Pinpoint the cell where the given text exists, returning its [x, y] midpoint coordinate. 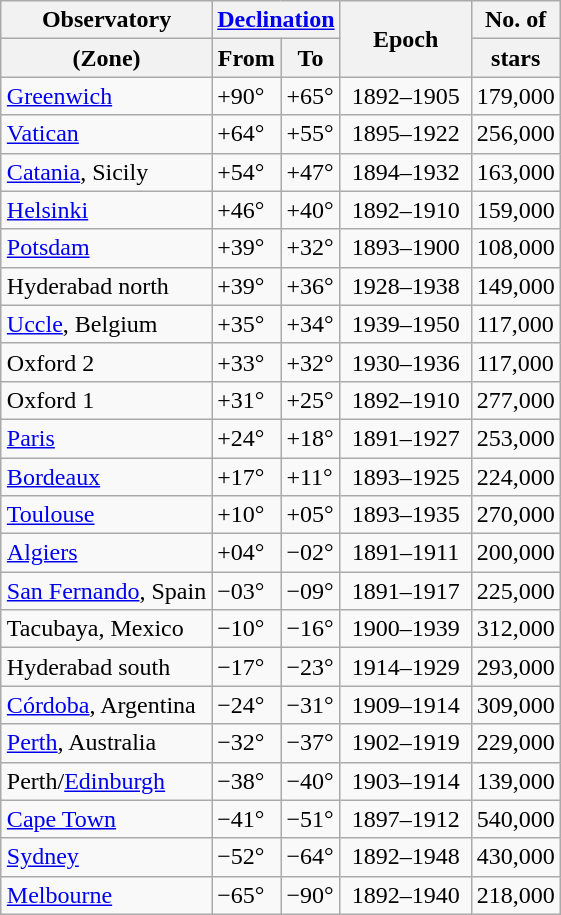
Uccle, Belgium [106, 324]
Oxford 1 [106, 400]
Helsinki [106, 210]
Perth, Australia [106, 743]
+54° [246, 172]
1928–1938 [406, 286]
Greenwich [106, 96]
(Zone) [106, 58]
Hyderabad north [106, 286]
1914–1929 [406, 667]
1902–1919 [406, 743]
−17° [246, 667]
Hyderabad south [106, 667]
1891–1917 [406, 591]
Sydney [106, 857]
+33° [246, 362]
Observatory [106, 20]
309,000 [516, 705]
−37° [310, 743]
253,000 [516, 438]
+65° [310, 96]
−02° [310, 553]
1891–1911 [406, 553]
1909–1914 [406, 705]
293,000 [516, 667]
−38° [246, 781]
1893–1925 [406, 477]
+40° [310, 210]
−51° [310, 819]
Potsdam [106, 248]
218,000 [516, 895]
Declination [276, 20]
108,000 [516, 248]
139,000 [516, 781]
−31° [310, 705]
−03° [246, 591]
179,000 [516, 96]
Córdoba, Argentina [106, 705]
Catania, Sicily [106, 172]
+10° [246, 515]
1893–1935 [406, 515]
−24° [246, 705]
1892–1948 [406, 857]
1892–1905 [406, 96]
270,000 [516, 515]
To [310, 58]
−10° [246, 629]
Epoch [406, 39]
−40° [310, 781]
1893–1900 [406, 248]
−90° [310, 895]
1900–1939 [406, 629]
+24° [246, 438]
+05° [310, 515]
−09° [310, 591]
256,000 [516, 134]
+47° [310, 172]
−23° [310, 667]
159,000 [516, 210]
−64° [310, 857]
Tacubaya, Mexico [106, 629]
229,000 [516, 743]
+11° [310, 477]
224,000 [516, 477]
+90° [246, 96]
+46° [246, 210]
Perth/Edinburgh [106, 781]
Paris [106, 438]
From [246, 58]
1930–1936 [406, 362]
Vatican [106, 134]
+17° [246, 477]
−16° [310, 629]
+34° [310, 324]
1939–1950 [406, 324]
200,000 [516, 553]
Melbourne [106, 895]
−32° [246, 743]
Cape Town [106, 819]
149,000 [516, 286]
225,000 [516, 591]
+31° [246, 400]
−41° [246, 819]
Oxford 2 [106, 362]
Toulouse [106, 515]
Bordeaux [106, 477]
1897–1912 [406, 819]
San Fernando, Spain [106, 591]
+35° [246, 324]
No. of [516, 20]
1892–1940 [406, 895]
stars [516, 58]
163,000 [516, 172]
540,000 [516, 819]
+25° [310, 400]
430,000 [516, 857]
−65° [246, 895]
Algiers [106, 553]
1891–1927 [406, 438]
+55° [310, 134]
+36° [310, 286]
−52° [246, 857]
1895–1922 [406, 134]
+04° [246, 553]
1894–1932 [406, 172]
277,000 [516, 400]
312,000 [516, 629]
+18° [310, 438]
+64° [246, 134]
1903–1914 [406, 781]
